Identify which cell holds the provided text, then report its (X, Y) central coordinate. 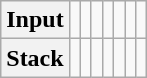
Input (35, 20)
Stack (35, 58)
